Detect which cell encompasses the target text, then output its [X, Y] center coordinate. 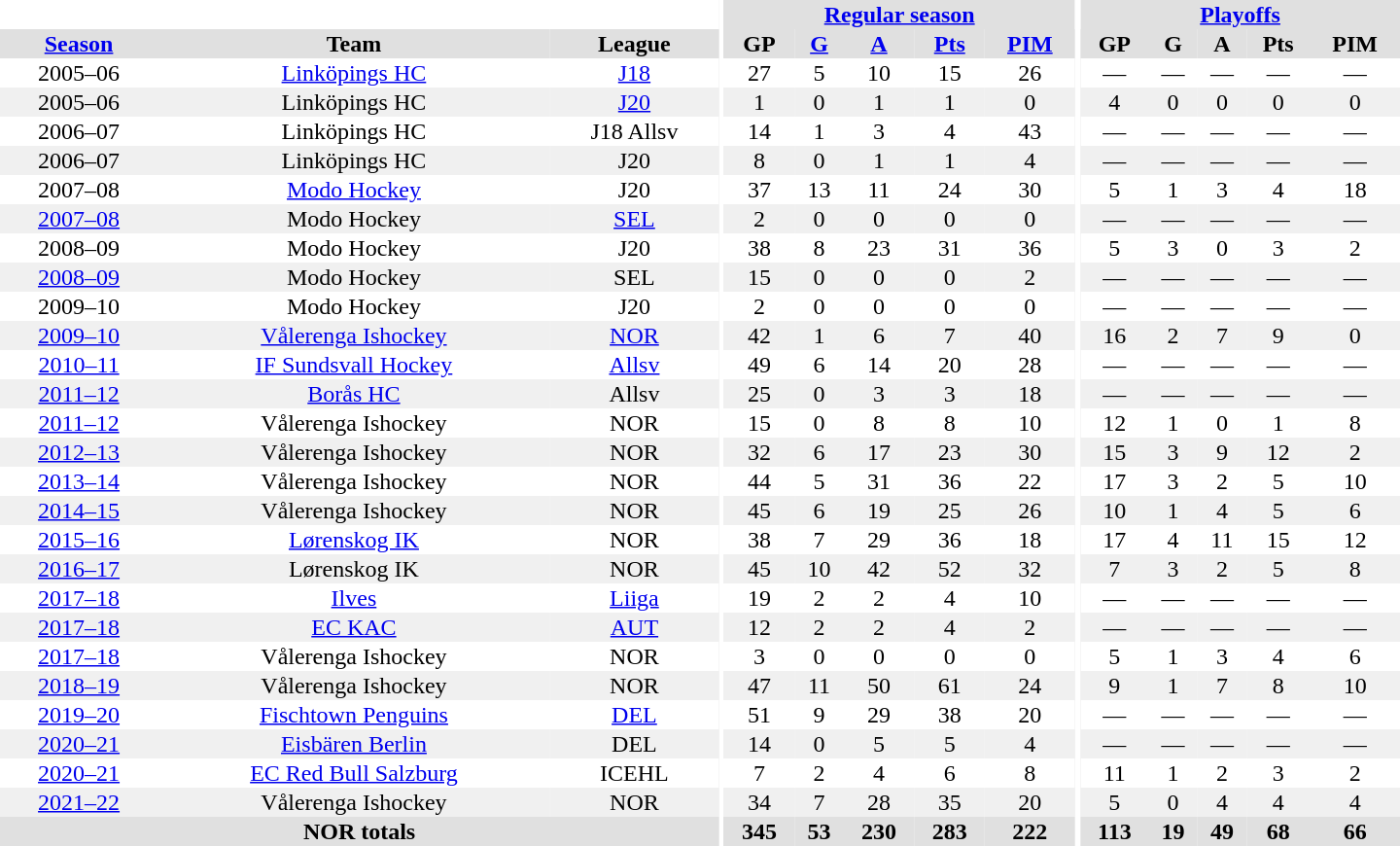
2012–13 [79, 452]
16 [1114, 335]
Ilves [354, 598]
34 [760, 802]
Regular season [900, 15]
Borås HC [354, 394]
EC Red Bull Salzburg [354, 773]
13 [819, 190]
61 [949, 686]
68 [1277, 831]
ICEHL [634, 773]
Team [354, 44]
47 [760, 686]
43 [1031, 131]
113 [1114, 831]
2014–15 [79, 511]
345 [760, 831]
222 [1031, 831]
283 [949, 831]
Eisbären Berlin [354, 744]
Fischtown Penguins [354, 715]
AUT [634, 627]
Liiga [634, 598]
2018–19 [79, 686]
50 [879, 686]
53 [819, 831]
230 [879, 831]
Playoffs [1241, 15]
J18 [634, 73]
66 [1355, 831]
51 [760, 715]
League [634, 44]
2016–17 [79, 569]
37 [760, 190]
40 [1031, 335]
27 [760, 73]
2013–14 [79, 481]
EC KAC [354, 627]
44 [760, 481]
Season [79, 44]
NOR totals [360, 831]
2019–20 [79, 715]
52 [949, 569]
IF Sundsvall Hockey [354, 365]
35 [949, 802]
22 [1031, 481]
2021–22 [79, 802]
2015–16 [79, 540]
2010–11 [79, 365]
J18 Allsv [634, 131]
